Pinpoint the cell where the given text exists, returning its (X, Y) midpoint coordinate. 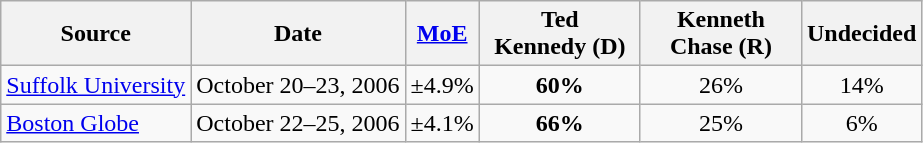
TedKennedy (D) (560, 34)
26% (720, 85)
MoE (442, 34)
Boston Globe (96, 123)
KennethChase (R) (720, 34)
14% (861, 85)
60% (560, 85)
October 20–23, 2006 (298, 85)
Source (96, 34)
Suffolk University (96, 85)
±4.1% (442, 123)
25% (720, 123)
Undecided (861, 34)
October 22–25, 2006 (298, 123)
±4.9% (442, 85)
Date (298, 34)
66% (560, 123)
6% (861, 123)
